Extract the [x, y] coordinate from the center of the cell holding the provided text.  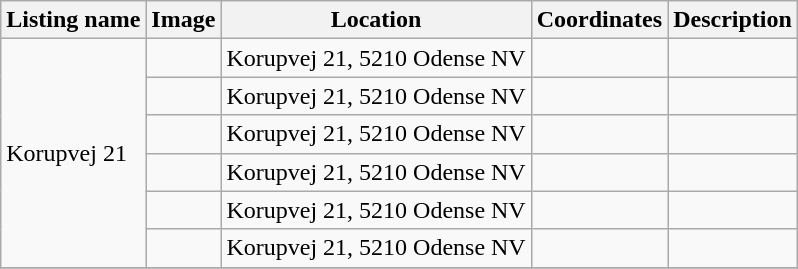
Location [376, 20]
Description [733, 20]
Listing name [74, 20]
Coordinates [599, 20]
Image [184, 20]
Korupvej 21 [74, 153]
